Detect which cell encompasses the target text, then output its [x, y] center coordinate. 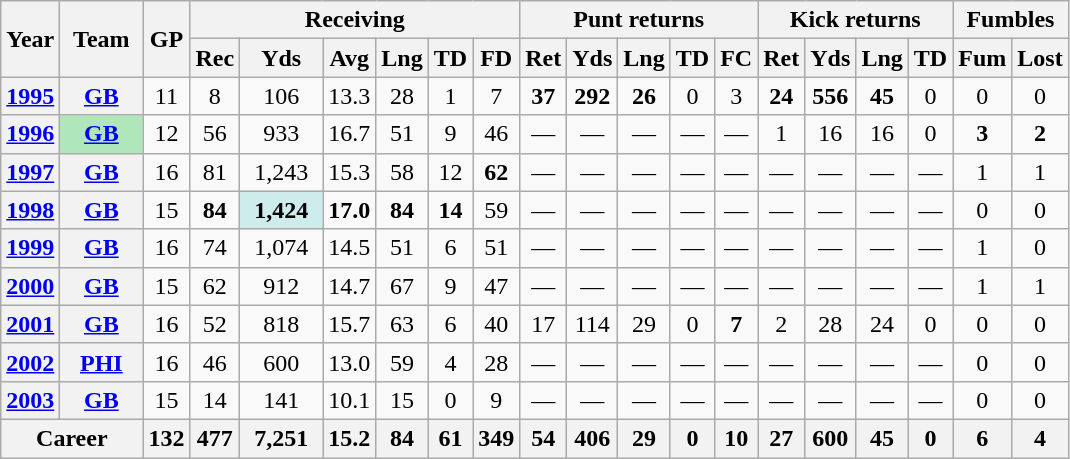
67 [402, 286]
47 [496, 286]
63 [402, 324]
FC [736, 58]
114 [592, 324]
56 [215, 134]
556 [830, 96]
Career [72, 438]
1999 [30, 248]
2002 [30, 362]
349 [496, 438]
11 [166, 96]
7,251 [282, 438]
61 [450, 438]
933 [282, 134]
GP [166, 39]
PHI [102, 362]
Rec [215, 58]
14.7 [350, 286]
54 [544, 438]
477 [215, 438]
1995 [30, 96]
Year [30, 39]
Receiving [355, 20]
818 [282, 324]
15.2 [350, 438]
1,243 [282, 172]
10 [736, 438]
1996 [30, 134]
Avg [350, 58]
17.0 [350, 210]
81 [215, 172]
17 [544, 324]
Fum [982, 58]
37 [544, 96]
406 [592, 438]
132 [166, 438]
141 [282, 400]
2003 [30, 400]
2000 [30, 286]
106 [282, 96]
1998 [30, 210]
Lost [1040, 58]
FD [496, 58]
Punt returns [639, 20]
15.3 [350, 172]
40 [496, 324]
Kick returns [856, 20]
10.1 [350, 400]
14.5 [350, 248]
1,424 [282, 210]
1997 [30, 172]
16.7 [350, 134]
26 [644, 96]
292 [592, 96]
912 [282, 286]
13.0 [350, 362]
58 [402, 172]
Team [102, 39]
52 [215, 324]
15.7 [350, 324]
1,074 [282, 248]
13.3 [350, 96]
Fumbles [1010, 20]
8 [215, 96]
2001 [30, 324]
27 [782, 438]
74 [215, 248]
